Capture the cell that displays the provided text and extract its [X, Y] central coordinate. 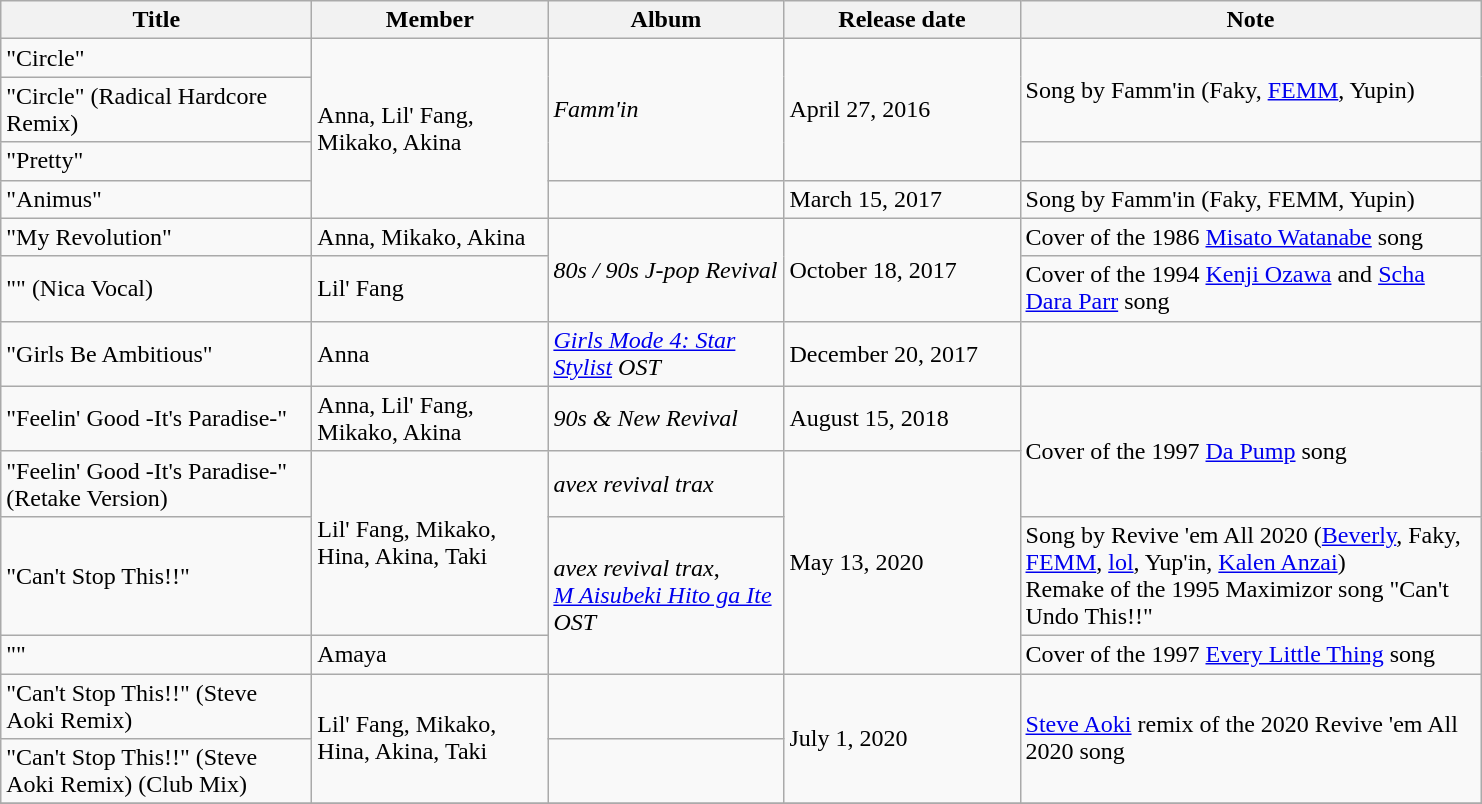
October 18, 2017 [902, 270]
Anna [430, 354]
December 20, 2017 [902, 354]
90s & New Revival [666, 418]
Album [666, 20]
Lil' Fang [430, 288]
"Girls Be Ambitious" [156, 354]
avex revival trax,M Aisubeki Hito ga Ite OST [666, 594]
Steve Aoki remix of the 2020 Revive 'em All 2020 song [1250, 739]
April 27, 2016 [902, 110]
Member [430, 20]
March 15, 2017 [902, 199]
Famm'in [666, 110]
Song by Revive 'em All 2020 (Beverly, Faky, FEMM, lol, Yup'in, Kalen Anzai)Remake of the 1995 Maximizor song "Can't Undo This!!" [1250, 576]
Title [156, 20]
Cover of the 1997 Every Little Thing song [1250, 654]
"Circle" (Radical Hardcore Remix) [156, 110]
"Pretty" [156, 161]
Amaya [430, 654]
80s / 90s J-pop Revival [666, 270]
"Can't Stop This!!" (Steve Aoki Remix) [156, 706]
Girls Mode 4: Star Stylist OST [666, 354]
"Feelin' Good -It's Paradise-" (Retake Version) [156, 484]
May 13, 2020 [902, 562]
"" (Nica Vocal) [156, 288]
"" [156, 654]
"Feelin' Good -It's Paradise-" [156, 418]
"Can't Stop This!!" (Steve Aoki Remix) (Club Mix) [156, 772]
Anna, Mikako, Akina [430, 237]
Cover of the 1997 Da Pump song [1250, 451]
August 15, 2018 [902, 418]
Cover of the 1994 Kenji Ozawa and Scha Dara Parr song [1250, 288]
July 1, 2020 [902, 739]
avex revival trax [666, 484]
"Circle" [156, 58]
Note [1250, 20]
Release date [902, 20]
"My Revolution" [156, 237]
"Can't Stop This!!" [156, 576]
Cover of the 1986 Misato Watanabe song [1250, 237]
"Animus" [156, 199]
